Return [X, Y] of the center of cell containing provided text 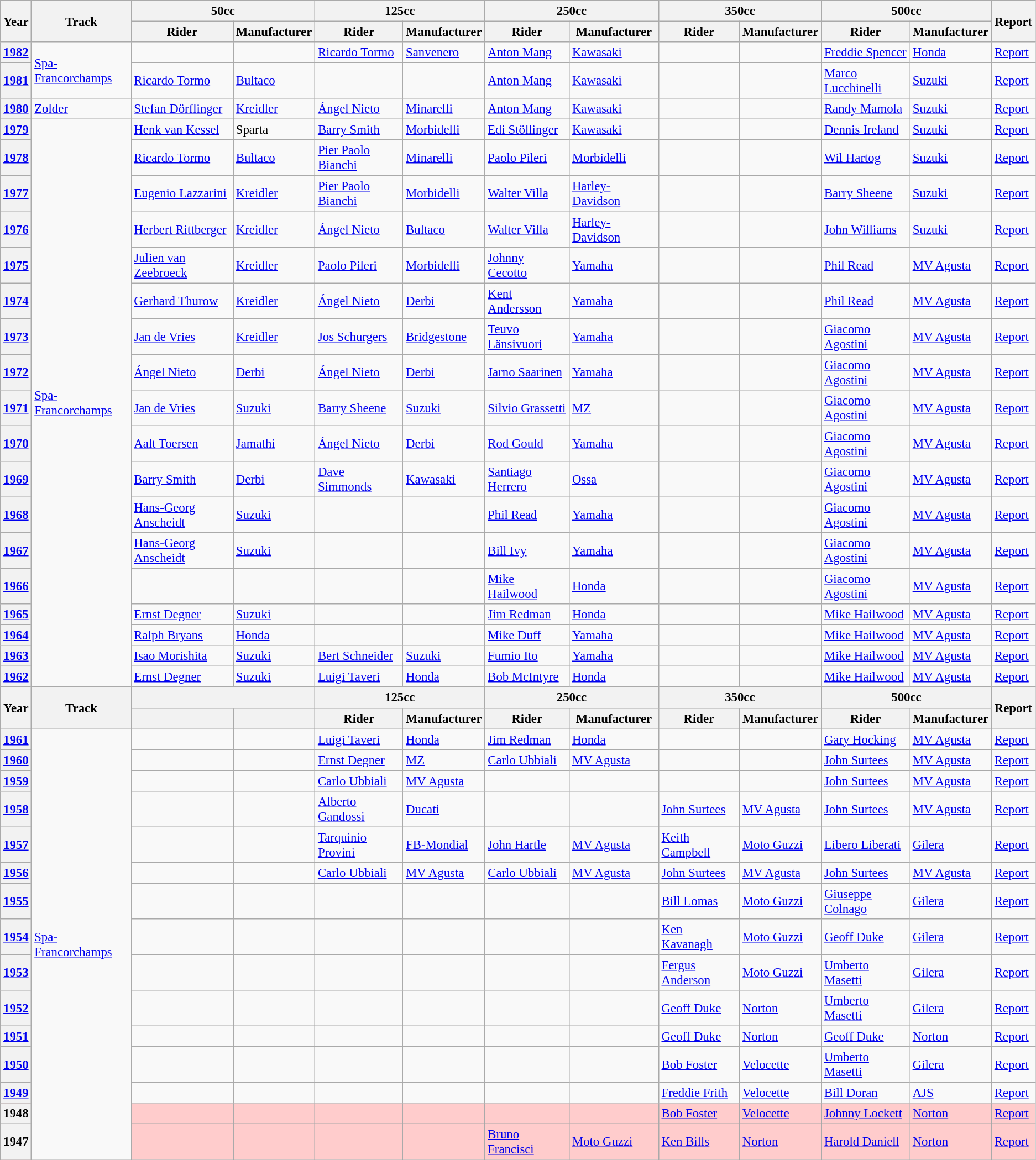
1949 [16, 1093]
1964 [16, 636]
Bridgestone [444, 336]
Freddie Spencer [866, 53]
1961 [16, 739]
Freddie Frith [699, 1093]
Gerhard Thurow [182, 301]
John Williams [866, 230]
Ken Kavanagh [699, 937]
1974 [16, 301]
1965 [16, 615]
Gary Hocking [866, 739]
1958 [16, 809]
Jamathi [274, 443]
Jarno Saarinen [527, 372]
1975 [16, 265]
Alberto Gandossi [359, 809]
1955 [16, 901]
Randy Mamola [866, 109]
Rod Gould [527, 443]
1962 [16, 677]
1963 [16, 656]
Bruno Francisci [527, 1142]
1982 [16, 53]
Ossa [614, 480]
Harold Daniell [866, 1142]
1966 [16, 587]
AJS [950, 1093]
Sanvenero [444, 53]
1950 [16, 1064]
1981 [16, 81]
1973 [16, 336]
1951 [16, 1037]
1953 [16, 973]
Johnny Lockett [866, 1114]
1969 [16, 480]
Bill Ivy [527, 550]
Santiago Herrero [527, 480]
1960 [16, 760]
Fergus Anderson [699, 973]
1978 [16, 158]
1952 [16, 1008]
1959 [16, 781]
1971 [16, 408]
Bob McIntyre [527, 677]
Sparta [274, 130]
1976 [16, 230]
Herbert Rittberger [182, 230]
1957 [16, 844]
Wil Hartog [866, 158]
Dennis Ireland [866, 130]
Marco Lucchinelli [866, 81]
50cc [223, 11]
Ken Bills [699, 1142]
Bert Schneider [359, 656]
Stefan Dörflinger [182, 109]
1948 [16, 1114]
1979 [16, 130]
Julien van Zeebroeck [182, 265]
1954 [16, 937]
Tarquinio Provini [359, 844]
1977 [16, 193]
Isao Morishita [182, 656]
Fumio Ito [527, 656]
Dave Simmonds [359, 480]
Ducati [444, 809]
Aalt Toersen [182, 443]
Silvio Grassetti [527, 408]
Edi Stöllinger [527, 130]
Bill Doran [866, 1093]
Bill Lomas [699, 901]
Johnny Cecotto [527, 265]
Eugenio Lazzarini [182, 193]
Jos Schurgers [359, 336]
1968 [16, 515]
1970 [16, 443]
FB-Mondial [444, 844]
1980 [16, 109]
Giuseppe Colnago [866, 901]
Keith Campbell [699, 844]
1947 [16, 1142]
1967 [16, 550]
Henk van Kessel [182, 130]
1972 [16, 372]
Ralph Bryans [182, 636]
Mike Duff [527, 636]
Kent Andersson [527, 301]
Zolder [81, 109]
Teuvo Länsivuori [527, 336]
John Hartle [527, 844]
Libero Liberati [866, 844]
1956 [16, 873]
